For the text-containing cell, return its midpoint in (X, Y) coordinate format. 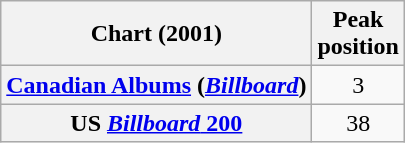
US Billboard 200 (156, 123)
3 (358, 85)
Canadian Albums (Billboard) (156, 85)
Chart (2001) (156, 34)
Peakposition (358, 34)
38 (358, 123)
